From the cell containing the given text, extract its center point as [X, Y] coordinate. 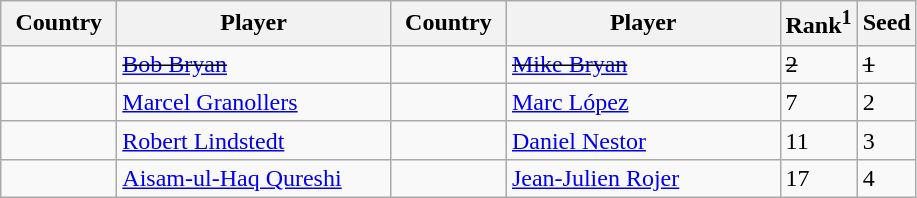
Rank1 [818, 24]
Aisam-ul-Haq Qureshi [254, 178]
7 [818, 102]
4 [886, 178]
Mike Bryan [643, 64]
17 [818, 178]
Robert Lindstedt [254, 140]
Marcel Granollers [254, 102]
Jean-Julien Rojer [643, 178]
11 [818, 140]
3 [886, 140]
Bob Bryan [254, 64]
1 [886, 64]
Daniel Nestor [643, 140]
Seed [886, 24]
Marc López [643, 102]
